Find where the given text appears and provide that cell's center as [x, y] coordinate. 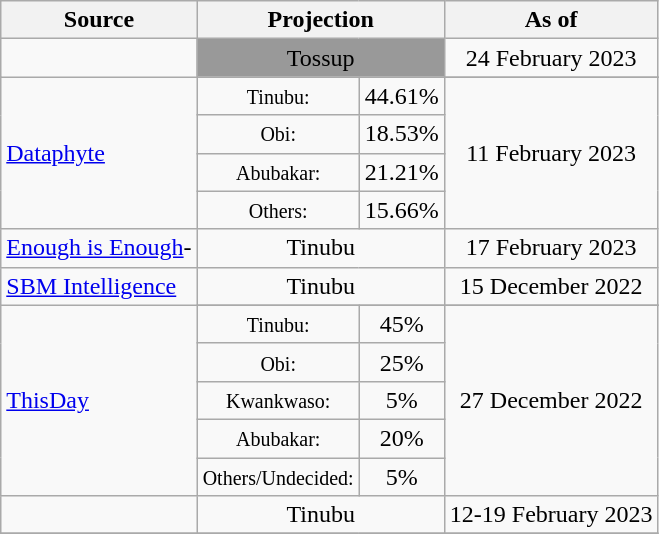
18.53% [402, 134]
20% [402, 438]
Others: [278, 210]
15.66% [402, 210]
44.61% [402, 96]
15 December 2022 [551, 286]
12-19 February 2023 [551, 515]
24 February 2023 [551, 58]
Tossup [320, 58]
45% [402, 324]
SBM Intelligence [99, 286]
As of [551, 20]
Dataphyte [99, 153]
17 February 2023 [551, 248]
ThisDay [99, 400]
Projection [320, 20]
Others/Undecided: [278, 477]
27 December 2022 [551, 400]
21.21% [402, 172]
Source [99, 20]
25% [402, 362]
11 February 2023 [551, 153]
Enough is Enough- [99, 248]
Kwankwaso: [278, 400]
